From the cell containing the given text, extract its center point as (x, y) coordinate. 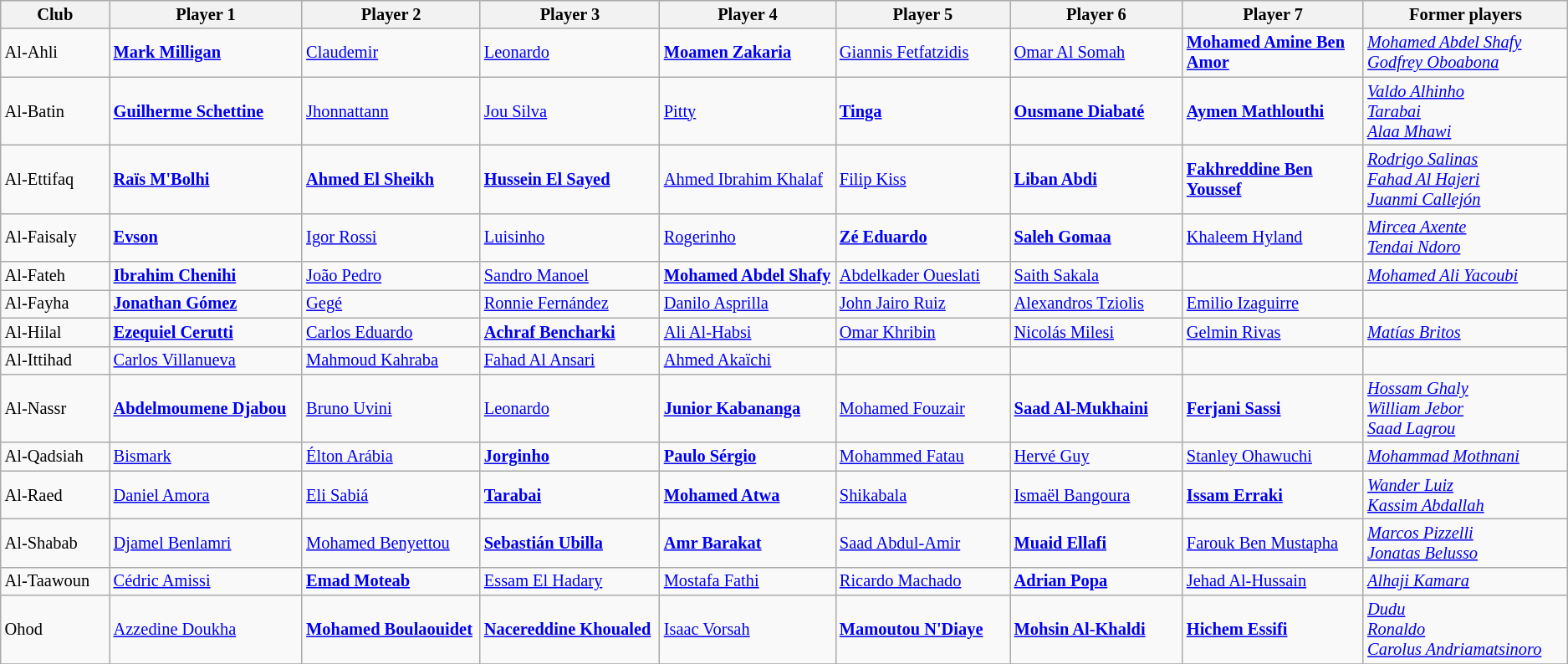
Stanley Ohawuchi (1273, 457)
Cédric Amissi (206, 581)
Al-Ittihad (55, 360)
Saleh Gomaa (1096, 238)
Al-Raed (55, 495)
Fakhreddine Ben Youssef (1273, 179)
Fahad Al Ansari (570, 360)
Emad Moteab (391, 581)
Al-Qadsiah (55, 457)
Mostafa Fathi (748, 581)
Mohamed Amine Ben Amor (1273, 53)
Giannis Fetfatzidis (923, 53)
Al-Hilal (55, 332)
Hervé Guy (1096, 457)
Mohamed Boulaouidet (391, 630)
Eli Sabiá (391, 495)
Pitty (748, 111)
Al-Faisaly (55, 238)
Hichem Essifi (1273, 630)
Ahmed Ibrahim Khalaf (748, 179)
Player 6 (1096, 14)
Evson (206, 238)
Player 2 (391, 14)
Aymen Mathlouthi (1273, 111)
Sandro Manoel (570, 276)
Carlos Eduardo (391, 332)
Sebastián Ubilla (570, 543)
Achraf Bencharki (570, 332)
Muaid Ellafi (1096, 543)
Claudemir (391, 53)
Nacereddine Khoualed (570, 630)
Mohammed Fatau (923, 457)
Mohamed Atwa (748, 495)
Al-Fayha (55, 304)
John Jairo Ruiz (923, 304)
Omar Khribin (923, 332)
Tinga (923, 111)
Luisinho (570, 238)
Guilherme Schettine (206, 111)
Player 3 (570, 14)
Ousmane Diabaté (1096, 111)
Amr Barakat (748, 543)
Mircea Axente Tendai Ndoro (1465, 238)
Abdelmoumene Djabou (206, 408)
Abdelkader Oueslati (923, 276)
Mohamed Benyettou (391, 543)
Jorginho (570, 457)
Jou Silva (570, 111)
Mahmoud Kahraba (391, 360)
Mohammad Mothnani (1465, 457)
Shikabala (923, 495)
Daniel Amora (206, 495)
Al-Shabab (55, 543)
Paulo Sérgio (748, 457)
Igor Rossi (391, 238)
Ferjani Sassi (1273, 408)
Tarabai (570, 495)
Ohod (55, 630)
Al-Ahli (55, 53)
Bruno Uvini (391, 408)
Mohamed Ali Yacoubi (1465, 276)
Al-Nassr (55, 408)
Hossam Ghaly William Jebor Saad Lagrou (1465, 408)
Ricardo Machado (923, 581)
Valdo Alhinho Tarabai Alaa Mhawi (1465, 111)
Gelmin Rivas (1273, 332)
Adrian Popa (1096, 581)
Player 7 (1273, 14)
Al-Fateh (55, 276)
Filip Kiss (923, 179)
Omar Al Somah (1096, 53)
Liban Abdi (1096, 179)
Ronnie Fernández (570, 304)
Player 4 (748, 14)
Saad Abdul-Amir (923, 543)
Al-Taawoun (55, 581)
Wander Luiz Kassim Abdallah (1465, 495)
Farouk Ben Mustapha (1273, 543)
Jhonnattann (391, 111)
Bismark (206, 457)
Al-Batin (55, 111)
Saad Al-Mukhaini (1096, 408)
Dudu Ronaldo Carolus Andriamatsinoro (1465, 630)
Djamel Benlamri (206, 543)
Azzedine Doukha (206, 630)
Moamen Zakaria (748, 53)
Player 5 (923, 14)
Matías Britos (1465, 332)
Isaac Vorsah (748, 630)
Gegé (391, 304)
Mohamed Fouzair (923, 408)
Emilio Izaguirre (1273, 304)
Zé Eduardo (923, 238)
Ahmed El Sheikh (391, 179)
Mohamed Abdel Shafy Godfrey Oboabona (1465, 53)
Mark Milligan (206, 53)
Mohsin Al-Khaldi (1096, 630)
Raïs M'Bolhi (206, 179)
Nicolás Milesi (1096, 332)
Ali Al-Habsi (748, 332)
Alexandros Tziolis (1096, 304)
Danilo Asprilla (748, 304)
Ismaël Bangoura (1096, 495)
Alhaji Kamara (1465, 581)
Mamoutou N'Diaye (923, 630)
Junior Kabananga (748, 408)
Issam Erraki (1273, 495)
Mohamed Abdel Shafy (748, 276)
Khaleem Hyland (1273, 238)
Former players (1465, 14)
Jonathan Gómez (206, 304)
Player 1 (206, 14)
Rogerinho (748, 238)
Ibrahim Chenihi (206, 276)
Élton Arábia (391, 457)
Saith Sakala (1096, 276)
Ezequiel Cerutti (206, 332)
Essam El Hadary (570, 581)
Rodrigo Salinas Fahad Al Hajeri Juanmi Callejón (1465, 179)
Hussein El Sayed (570, 179)
Carlos Villanueva (206, 360)
Jehad Al-Hussain (1273, 581)
Ahmed Akaïchi (748, 360)
Al-Ettifaq (55, 179)
Marcos Pizzelli Jonatas Belusso (1465, 543)
João Pedro (391, 276)
Club (55, 14)
